Extract the (X, Y) coordinate from the center of the cell holding the provided text.  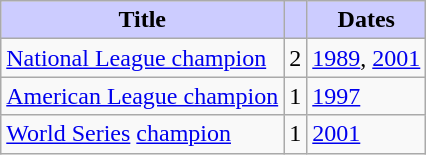
2001 (366, 134)
Title (142, 20)
American League champion (142, 96)
1997 (366, 96)
1989, 2001 (366, 58)
National League champion (142, 58)
World Series champion (142, 134)
2 (296, 58)
Dates (366, 20)
